Scan for the cell matching the given text and deliver its (x, y) coordinate at center. 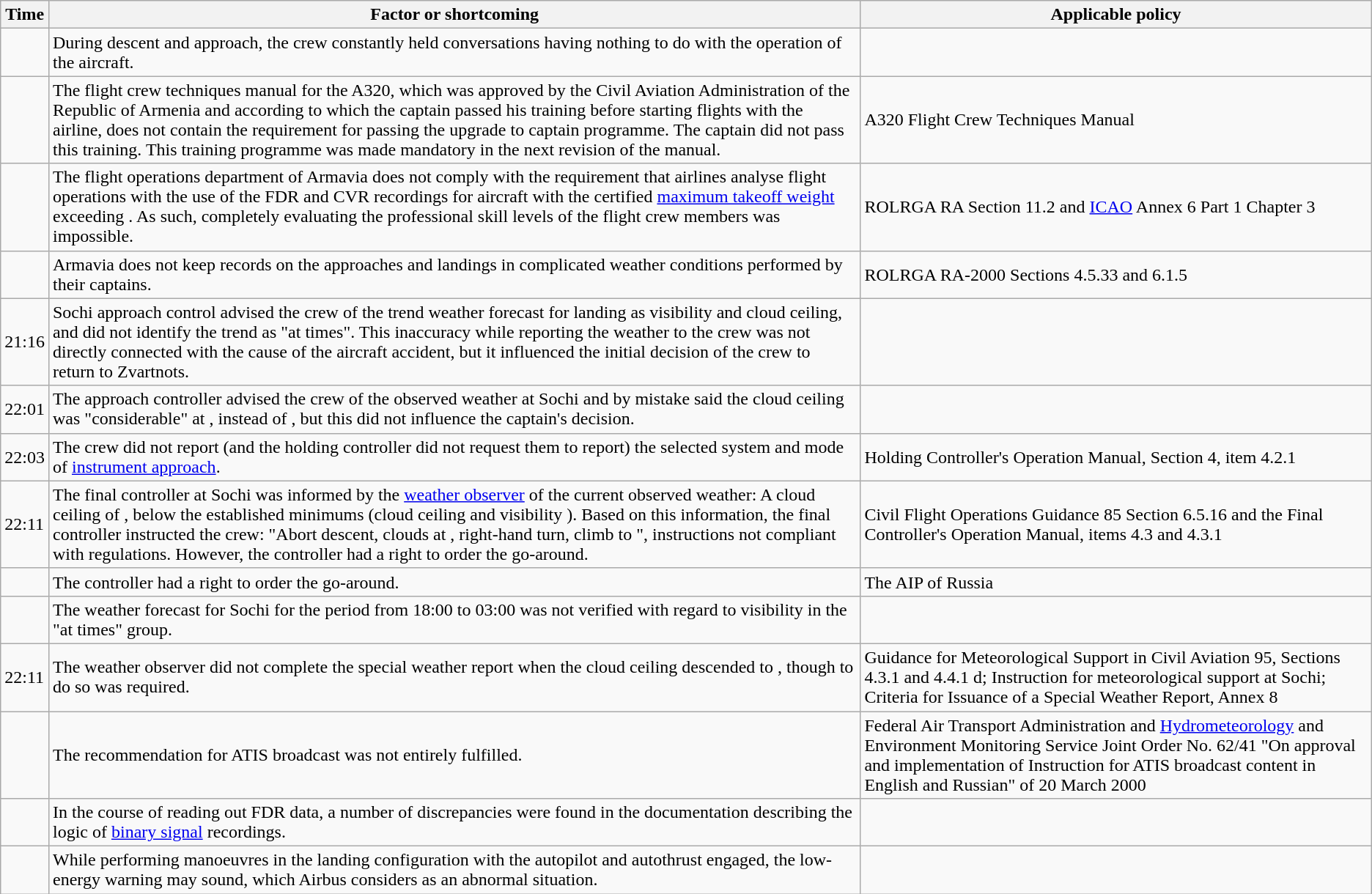
ROLRGA RA Section 11.2 and ICAO Annex 6 Part 1 Chapter 3 (1115, 207)
Time (25, 15)
During descent and approach, the crew constantly held conversations having nothing to do with the operation of the aircraft. (454, 53)
Applicable policy (1115, 15)
In the course of reading out FDR data, a number of discrepancies were found in the documentation describing the logic of binary signal recordings. (454, 822)
The crew did not report (and the holding controller did not request them to report) the selected system and mode of instrument approach. (454, 457)
22:03 (25, 457)
Factor or shortcoming (454, 15)
Armavia does not keep records on the approaches and landings in complicated weather conditions performed by their captains. (454, 274)
The weather forecast for Sochi for the period from 18:00 to 03:00 was not verified with regard to visibility in the "at times" group. (454, 620)
Civil Flight Operations Guidance 85 Section 6.5.16 and the Final Controller's Operation Manual, items 4.3 and 4.3.1 (1115, 525)
ROLRGA RA-2000 Sections 4.5.33 and 6.1.5 (1115, 274)
The recommendation for ATIS broadcast was not entirely fulfilled. (454, 755)
The controller had a right to order the go-around. (454, 582)
The weather observer did not complete the special weather report when the cloud ceiling descended to , though to do so was required. (454, 677)
21:16 (25, 341)
22:01 (25, 409)
A320 Flight Crew Techniques Manual (1115, 120)
Holding Controller's Operation Manual, Section 4, item 4.2.1 (1115, 457)
The AIP of Russia (1115, 582)
